Provide the [X, Y] coordinate of the cell's center where the given text is located.  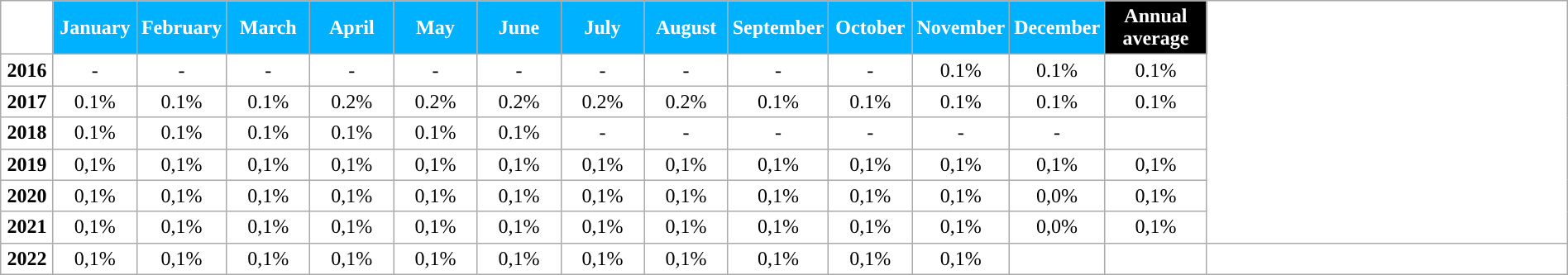
April [352, 28]
2021 [27, 227]
August [686, 28]
December [1057, 28]
2017 [27, 102]
2022 [27, 258]
November [961, 28]
February [181, 28]
2019 [27, 164]
2020 [27, 196]
July [602, 28]
May [435, 28]
January [94, 28]
September [778, 28]
June [519, 28]
March [268, 28]
Annual average [1156, 28]
2018 [27, 133]
October [870, 28]
2016 [27, 70]
